Output the [x, y] coordinate of the center of the cell containing the given text.  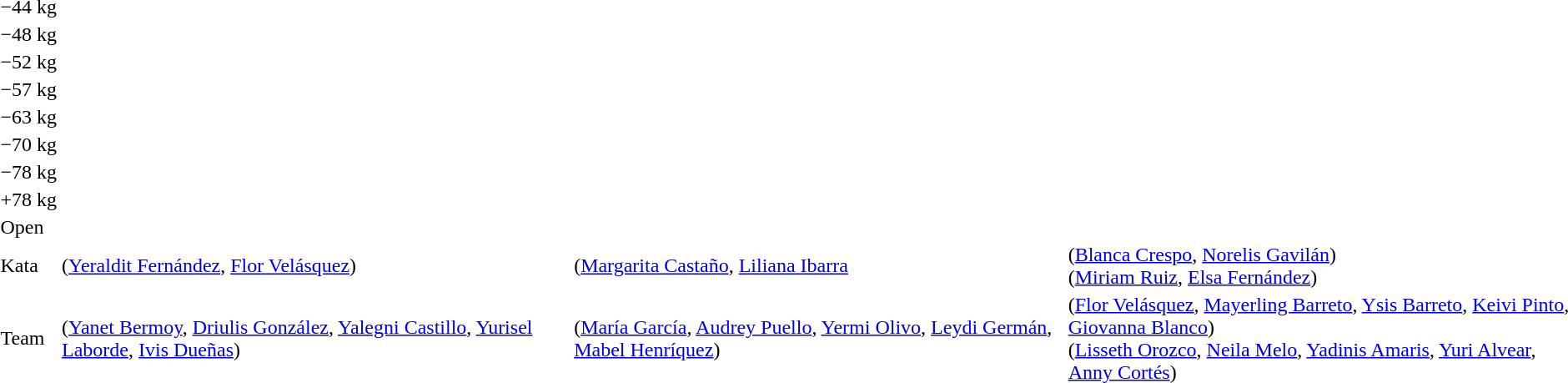
(Yeraldit Fernández, Flor Velásquez) [315, 265]
(Margarita Castaño, Liliana Ibarra [819, 265]
